Return the [X, Y] coordinate for the center point of the cell that contains the specified text.  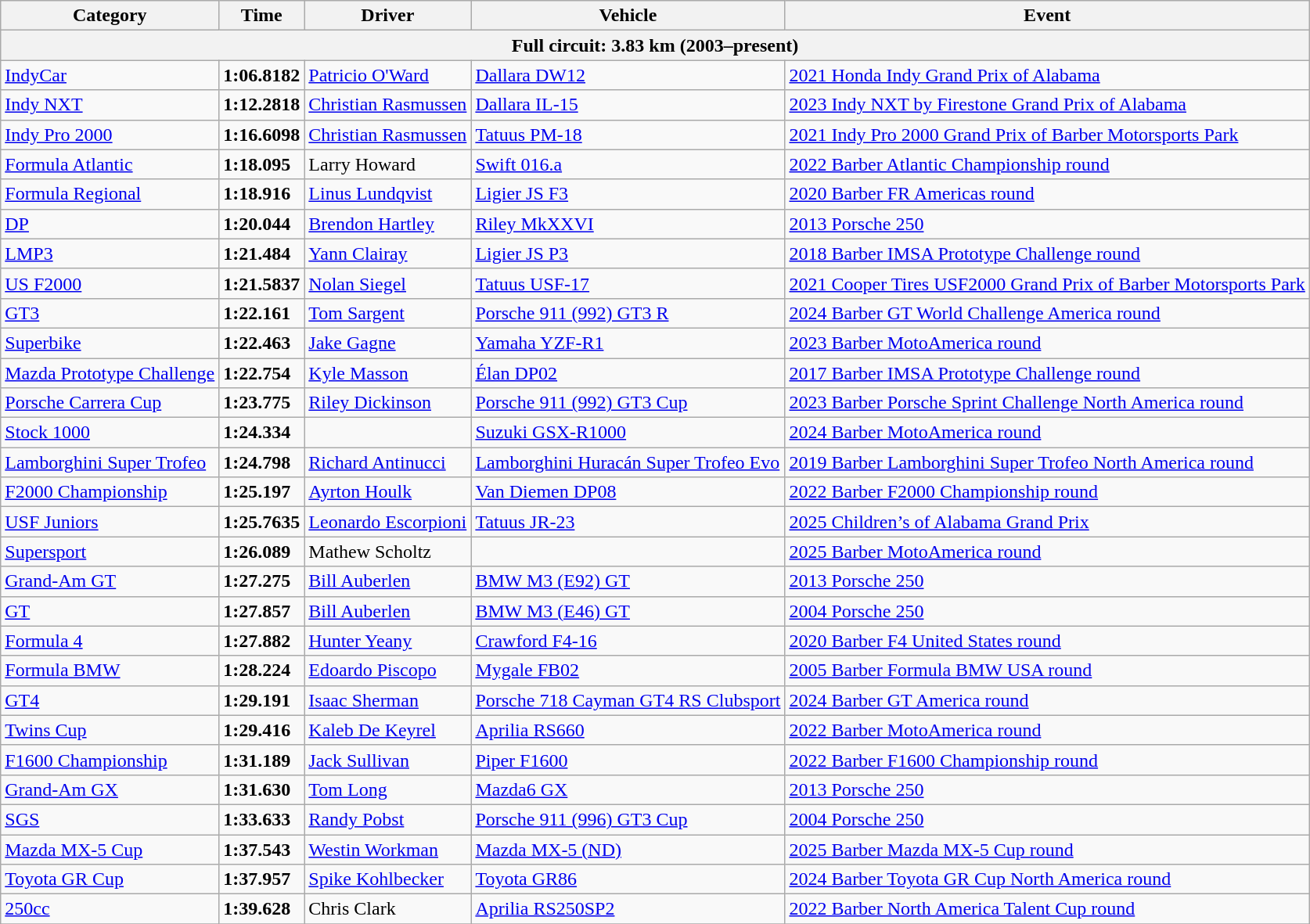
250cc [110, 909]
Superbike [110, 343]
1:27.882 [261, 641]
BMW M3 (E46) GT [628, 611]
Stock 1000 [110, 433]
1:39.628 [261, 909]
BMW M3 (E92) GT [628, 581]
2022 Barber North America Talent Cup round [1047, 909]
Porsche 911 (992) GT3 Cup [628, 403]
2017 Barber IMSA Prototype Challenge round [1047, 373]
2022 Barber Atlantic Championship round [1047, 164]
Hunter Yeany [388, 641]
1:22.754 [261, 373]
1:37.543 [261, 849]
1:22.463 [261, 343]
Event [1047, 16]
2023 Barber Porsche Sprint Challenge North America round [1047, 403]
Tatuus JR-23 [628, 522]
1:27.857 [261, 611]
1:28.224 [261, 671]
Mazda Prototype Challenge [110, 373]
Chris Clark [388, 909]
Aprilia RS250SP2 [628, 909]
Supersport [110, 552]
Yamaha YZF-R1 [628, 343]
Time [261, 16]
1:18.916 [261, 194]
1:27.275 [261, 581]
US F2000 [110, 283]
Leonardo Escorpioni [388, 522]
Nolan Siegel [388, 283]
Kaleb De Keyrel [388, 730]
1:23.775 [261, 403]
Spike Kohlbecker [388, 879]
Ligier JS P3 [628, 253]
2025 Barber MotoAmerica round [1047, 552]
Ligier JS F3 [628, 194]
2024 Barber MotoAmerica round [1047, 433]
Brendon Hartley [388, 224]
1:21.484 [261, 253]
2024 Barber GT World Challenge America round [1047, 313]
Linus Lundqvist [388, 194]
1:33.633 [261, 819]
IndyCar [110, 75]
Mathew Scholtz [388, 552]
1:20.044 [261, 224]
Formula BMW [110, 671]
1:26.089 [261, 552]
Larry Howard [388, 164]
F2000 Championship [110, 492]
2020 Barber F4 United States round [1047, 641]
USF Juniors [110, 522]
1:24.798 [261, 462]
Dallara IL-15 [628, 105]
2023 Indy NXT by Firestone Grand Prix of Alabama [1047, 105]
1:29.191 [261, 700]
Formula Atlantic [110, 164]
2021 Indy Pro 2000 Grand Prix of Barber Motorsports Park [1047, 135]
Mazda MX-5 Cup [110, 849]
Tatuus USF-17 [628, 283]
Lamborghini Super Trofeo [110, 462]
1:31.630 [261, 789]
GT3 [110, 313]
Mygale FB02 [628, 671]
Tom Sargent [388, 313]
1:18.095 [261, 164]
1:22.161 [261, 313]
Isaac Sherman [388, 700]
1:29.416 [261, 730]
2022 Barber F2000 Championship round [1047, 492]
Category [110, 16]
Piper F1600 [628, 760]
2024 Barber GT America round [1047, 700]
LMP3 [110, 253]
2019 Barber Lamborghini Super Trofeo North America round [1047, 462]
Indy NXT [110, 105]
Grand-Am GX [110, 789]
Crawford F4-16 [628, 641]
2021 Honda Indy Grand Prix of Alabama [1047, 75]
Formula 4 [110, 641]
Driver [388, 16]
F1600 Championship [110, 760]
1:24.334 [261, 433]
Grand-Am GT [110, 581]
1:06.8182 [261, 75]
Tom Long [388, 789]
1:37.957 [261, 879]
Mazda MX-5 (ND) [628, 849]
1:25.197 [261, 492]
Indy Pro 2000 [110, 135]
2005 Barber Formula BMW USA round [1047, 671]
Lamborghini Huracán Super Trofeo Evo [628, 462]
Porsche 718 Cayman GT4 RS Clubsport [628, 700]
Aprilia RS660 [628, 730]
2018 Barber IMSA Prototype Challenge round [1047, 253]
Yann Clairay [388, 253]
1:21.5837 [261, 283]
1:31.189 [261, 760]
Jack Sullivan [388, 760]
Westin Workman [388, 849]
GT4 [110, 700]
2025 Children’s of Alabama Grand Prix [1047, 522]
Full circuit: 3.83 km (2003–present) [656, 45]
Patricio O'Ward [388, 75]
1:16.6098 [261, 135]
Randy Pobst [388, 819]
Porsche 911 (996) GT3 Cup [628, 819]
Suzuki GSX-R1000 [628, 433]
1:12.2818 [261, 105]
Porsche 911 (992) GT3 R [628, 313]
Formula Regional [110, 194]
Dallara DW12 [628, 75]
Edoardo Piscopo [388, 671]
Vehicle [628, 16]
2023 Barber MotoAmerica round [1047, 343]
Kyle Masson [388, 373]
Toyota GR Cup [110, 879]
Riley MkXXVI [628, 224]
GT [110, 611]
Riley Dickinson [388, 403]
2020 Barber FR Americas round [1047, 194]
1:25.7635 [261, 522]
SGS [110, 819]
Van Diemen DP08 [628, 492]
2025 Barber Mazda MX-5 Cup round [1047, 849]
2022 Barber F1600 Championship round [1047, 760]
Toyota GR86 [628, 879]
Swift 016.a [628, 164]
Ayrton Houlk [388, 492]
Jake Gagne [388, 343]
Mazda6 GX [628, 789]
Porsche Carrera Cup [110, 403]
DP [110, 224]
2021 Cooper Tires USF2000 Grand Prix of Barber Motorsports Park [1047, 283]
Tatuus PM-18 [628, 135]
2022 Barber MotoAmerica round [1047, 730]
Richard Antinucci [388, 462]
Twins Cup [110, 730]
2024 Barber Toyota GR Cup North America round [1047, 879]
Élan DP02 [628, 373]
